Identify which cell holds the provided text, then report its (x, y) central coordinate. 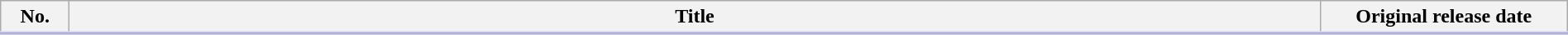
Original release date (1444, 17)
Title (695, 17)
No. (35, 17)
